Scan for the cell matching the given text and deliver its [x, y] coordinate at center. 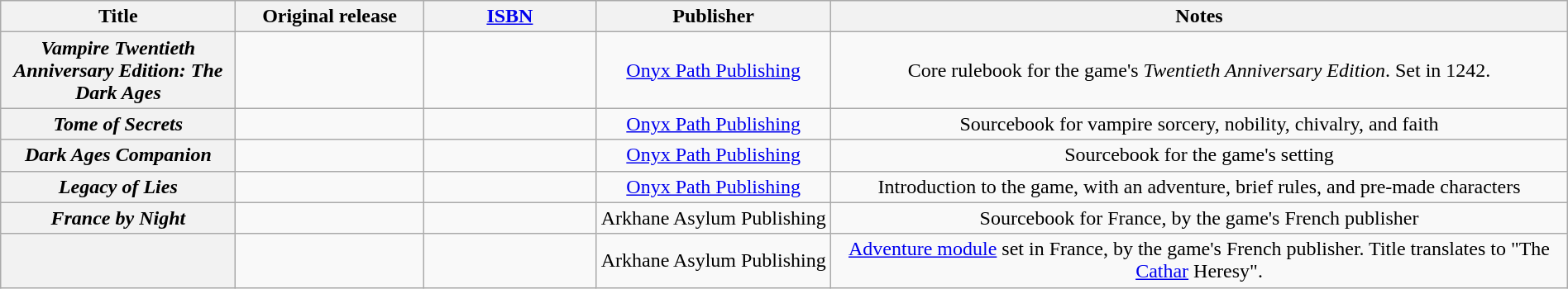
Sourcebook for vampire sorcery, nobility, chivalry, and faith [1199, 124]
France by Night [118, 218]
ISBN [509, 17]
Sourcebook for the game's setting [1199, 155]
Introduction to the game, with an adventure, brief rules, and pre-made characters [1199, 187]
Dark Ages Companion [118, 155]
Vampire Twentieth Anniversary Edition: The Dark Ages [118, 70]
Core rulebook for the game's Twentieth Anniversary Edition. Set in 1242. [1199, 70]
Adventure module set in France, by the game's French publisher. Title translates to "The Cathar Heresy". [1199, 261]
Legacy of Lies [118, 187]
Sourcebook for France, by the game's French publisher [1199, 218]
Title [118, 17]
Original release [329, 17]
Tome of Secrets [118, 124]
Publisher [714, 17]
Notes [1199, 17]
